Determine the [X, Y] coordinate at the center of the cell enclosing the given text.  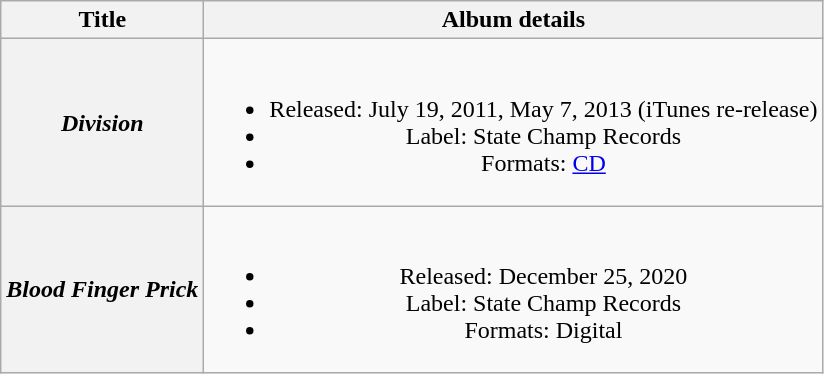
Title [102, 20]
Blood Finger Prick [102, 290]
Released: July 19, 2011, May 7, 2013 (iTunes re-release)Label: State Champ RecordsFormats: CD [514, 122]
Released: December 25, 2020Label: State Champ RecordsFormats: Digital [514, 290]
Division [102, 122]
Album details [514, 20]
